Locate the cell with the specified text and output its (X, Y) center coordinate. 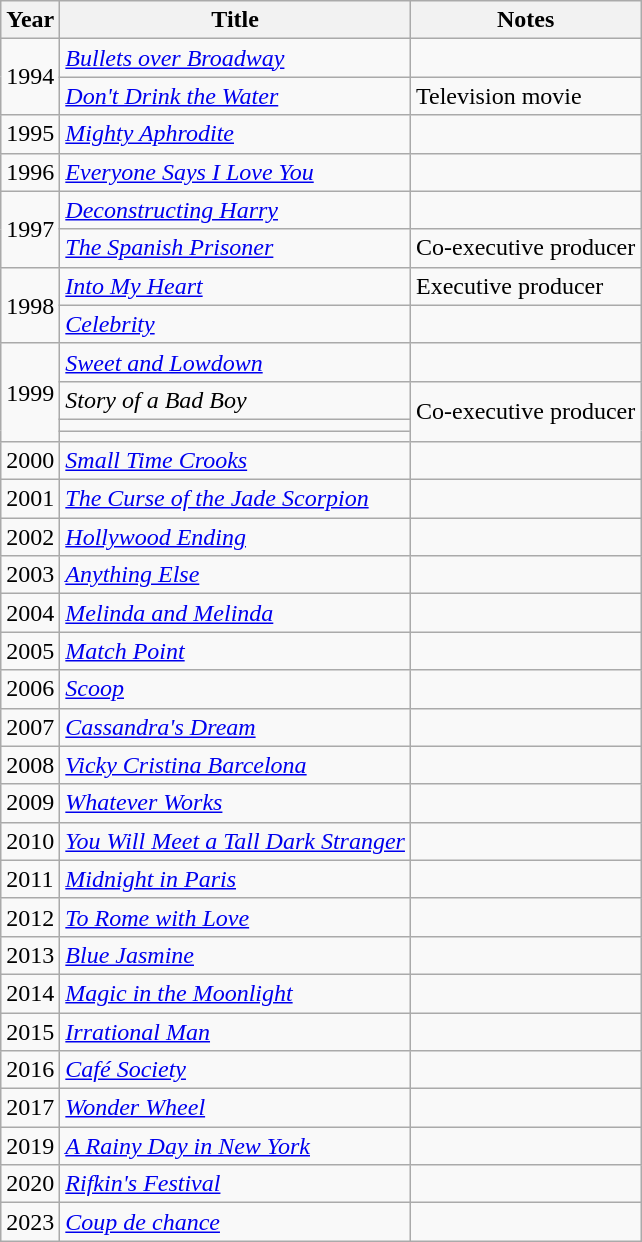
The Curse of the Jade Scorpion (236, 499)
Coup de chance (236, 1222)
Café Society (236, 1070)
1998 (30, 305)
Magic in the Moonlight (236, 993)
2003 (30, 575)
2001 (30, 499)
Notes (525, 20)
Midnight in Paris (236, 879)
The Spanish Prisoner (236, 248)
1997 (30, 229)
2015 (30, 1031)
2013 (30, 955)
Vicky Cristina Barcelona (236, 765)
Wonder Wheel (236, 1108)
2007 (30, 727)
2020 (30, 1184)
1996 (30, 172)
Into My Heart (236, 286)
Bullets over Broadway (236, 58)
2019 (30, 1146)
Whatever Works (236, 803)
Mighty Aphrodite (236, 134)
Blue Jasmine (236, 955)
2023 (30, 1222)
1995 (30, 134)
1994 (30, 77)
2006 (30, 689)
2009 (30, 803)
2011 (30, 879)
Year (30, 20)
2000 (30, 461)
1999 (30, 392)
Title (236, 20)
Deconstructing Harry (236, 210)
2014 (30, 993)
2004 (30, 613)
Anything Else (236, 575)
Irrational Man (236, 1031)
Story of a Bad Boy (236, 400)
Everyone Says I Love You (236, 172)
Match Point (236, 651)
You Will Meet a Tall Dark Stranger (236, 841)
2012 (30, 917)
2016 (30, 1070)
Hollywood Ending (236, 537)
Executive producer (525, 286)
To Rome with Love (236, 917)
Television movie (525, 96)
2017 (30, 1108)
Scoop (236, 689)
Small Time Crooks (236, 461)
2002 (30, 537)
Melinda and Melinda (236, 613)
Rifkin's Festival (236, 1184)
Sweet and Lowdown (236, 362)
A Rainy Day in New York (236, 1146)
2008 (30, 765)
2005 (30, 651)
Celebrity (236, 324)
2010 (30, 841)
Don't Drink the Water (236, 96)
Cassandra's Dream (236, 727)
